Detect which cell encompasses the target text, then output its (x, y) center coordinate. 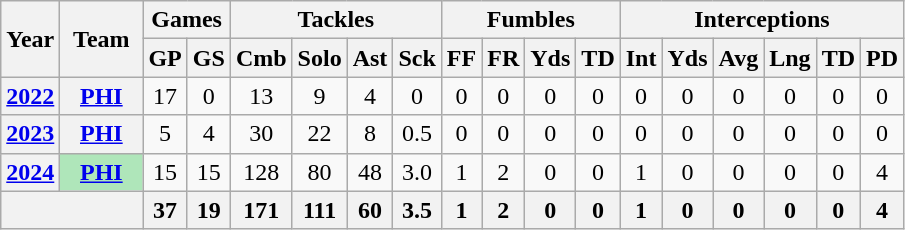
Cmb (261, 58)
Fumbles (530, 20)
60 (370, 210)
2023 (30, 134)
48 (370, 172)
Ast (370, 58)
13 (261, 96)
2022 (30, 96)
Sck (417, 58)
PD (882, 58)
5 (165, 134)
80 (320, 172)
30 (261, 134)
Games (186, 20)
GP (165, 58)
Solo (320, 58)
9 (320, 96)
Tackles (336, 20)
37 (165, 210)
0.5 (417, 134)
17 (165, 96)
19 (208, 210)
FF (461, 58)
8 (370, 134)
111 (320, 210)
GS (208, 58)
3.0 (417, 172)
Team (102, 39)
FR (504, 58)
128 (261, 172)
Avg (738, 58)
22 (320, 134)
Interceptions (762, 20)
Lng (790, 58)
171 (261, 210)
Year (30, 39)
Int (641, 58)
3.5 (417, 210)
2024 (30, 172)
